Capture the cell that displays the provided text and extract its (x, y) central coordinate. 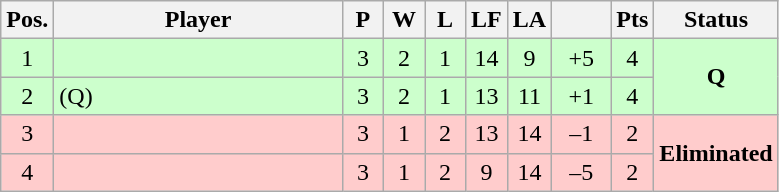
11 (529, 96)
L (444, 20)
–1 (582, 134)
LF (487, 20)
P (362, 20)
(Q) (198, 96)
Player (198, 20)
–5 (582, 172)
Eliminated (716, 153)
Pos. (28, 20)
LA (529, 20)
+5 (582, 58)
Q (716, 77)
W (404, 20)
Status (716, 20)
+1 (582, 96)
Pts (632, 20)
